Return (X, Y) of the center of cell containing provided text 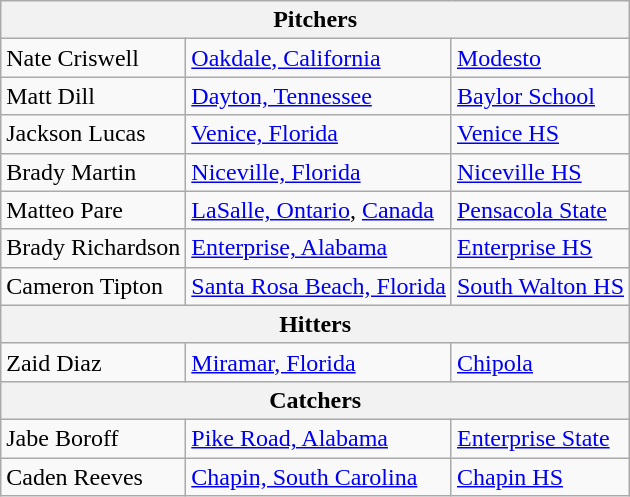
Zaid Diaz (94, 362)
Enterprise State (540, 438)
Enterprise, Alabama (319, 248)
Caden Reeves (94, 477)
Pensacola State (540, 210)
Jabe Boroff (94, 438)
Dayton, Tennessee (319, 96)
Matt Dill (94, 96)
Chapin HS (540, 477)
Modesto (540, 58)
Nate Criswell (94, 58)
Hitters (316, 324)
Cameron Tipton (94, 286)
Brady Martin (94, 172)
Catchers (316, 400)
Pitchers (316, 20)
Jackson Lucas (94, 134)
Oakdale, California (319, 58)
Pike Road, Alabama (319, 438)
Baylor School (540, 96)
Chipola (540, 362)
Niceville HS (540, 172)
Enterprise HS (540, 248)
Venice, Florida (319, 134)
Brady Richardson (94, 248)
Venice HS (540, 134)
Matteo Pare (94, 210)
South Walton HS (540, 286)
Miramar, Florida (319, 362)
LaSalle, Ontario, Canada (319, 210)
Chapin, South Carolina (319, 477)
Santa Rosa Beach, Florida (319, 286)
Niceville, Florida (319, 172)
